Search for the cell housing the specified text and yield its (X, Y) center coordinate. 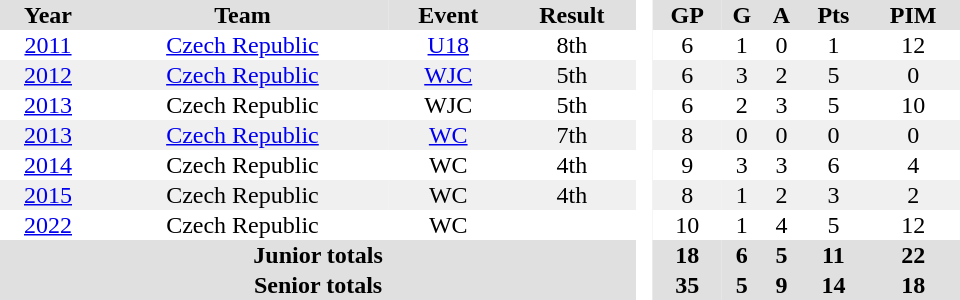
Team (242, 15)
PIM (913, 15)
2014 (48, 165)
U18 (448, 45)
G (742, 15)
Pts (834, 15)
2022 (48, 225)
2011 (48, 45)
GP (687, 15)
8th (572, 45)
2015 (48, 195)
Junior totals (318, 255)
A (781, 15)
Result (572, 15)
35 (687, 285)
Event (448, 15)
22 (913, 255)
14 (834, 285)
Year (48, 15)
11 (834, 255)
7th (572, 135)
2012 (48, 75)
Senior totals (318, 285)
